Return the [x, y] coordinate for the center point of the cell that contains the specified text.  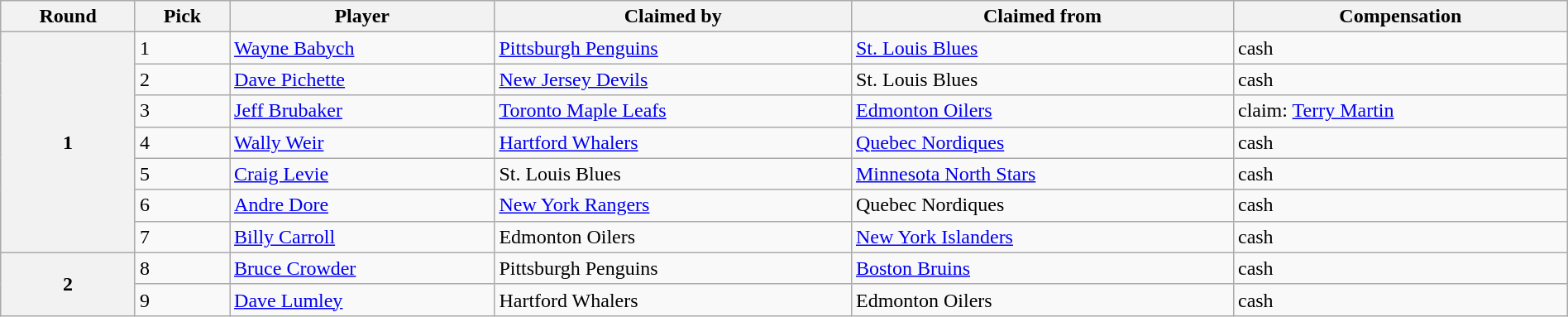
Compensation [1400, 17]
New York Rangers [673, 205]
Wally Weir [362, 142]
Minnesota North Stars [1042, 174]
Boston Bruins [1042, 268]
Wayne Babych [362, 48]
Toronto Maple Leafs [673, 111]
Jeff Brubaker [362, 111]
8 [182, 268]
Bruce Crowder [362, 268]
6 [182, 205]
5 [182, 174]
9 [182, 300]
4 [182, 142]
New Jersey Devils [673, 79]
Craig Levie [362, 174]
Pick [182, 17]
Dave Lumley [362, 300]
7 [182, 237]
Dave Pichette [362, 79]
Andre Dore [362, 205]
Claimed by [673, 17]
Billy Carroll [362, 237]
Round [68, 17]
New York Islanders [1042, 237]
Claimed from [1042, 17]
Player [362, 17]
claim: Terry Martin [1400, 111]
3 [182, 111]
